Pinpoint the cell where the given text exists, returning its [x, y] midpoint coordinate. 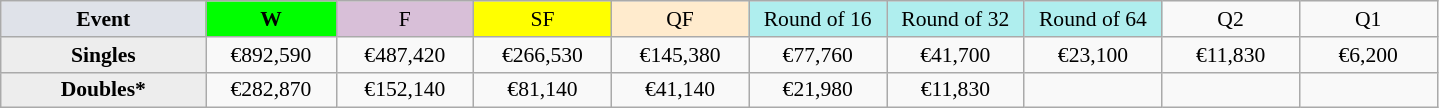
€282,870 [271, 90]
€23,100 [1093, 55]
€266,530 [543, 55]
€41,140 [680, 90]
€77,760 [818, 55]
SF [543, 19]
€152,140 [405, 90]
F [405, 19]
€41,700 [955, 55]
Event [104, 19]
€6,200 [1368, 55]
W [271, 19]
Round of 32 [955, 19]
€487,420 [405, 55]
Doubles* [104, 90]
€21,980 [818, 90]
QF [680, 19]
Q2 [1231, 19]
Round of 16 [818, 19]
€892,590 [271, 55]
Round of 64 [1093, 19]
€81,140 [543, 90]
€145,380 [680, 55]
Q1 [1368, 19]
Singles [104, 55]
